Provide the [x, y] coordinate of the cell's center where the given text is located.  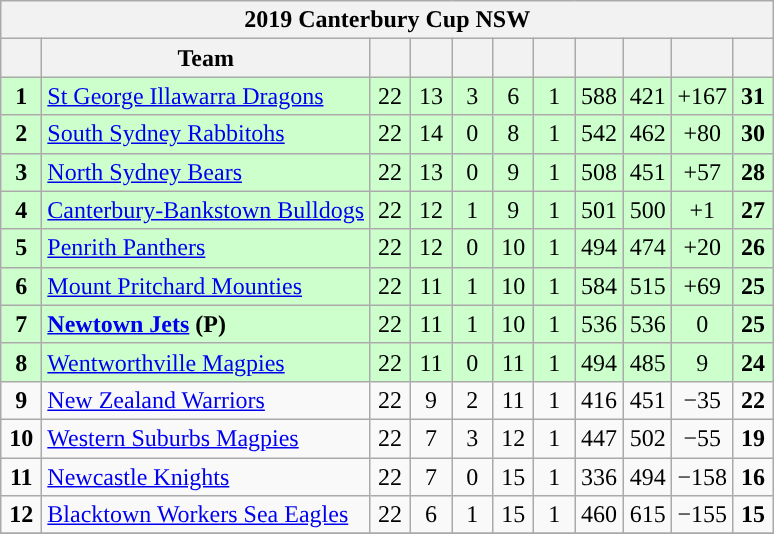
5 [22, 248]
Canterbury-Bankstown Bulldogs [206, 210]
474 [648, 248]
27 [754, 210]
Penrith Panthers [206, 248]
New Zealand Warriors [206, 400]
542 [600, 134]
South Sydney Rabbitohs [206, 134]
508 [600, 172]
30 [754, 134]
515 [648, 286]
462 [648, 134]
2019 Canterbury Cup NSW [388, 20]
502 [648, 438]
Team [206, 58]
501 [600, 210]
615 [648, 515]
+20 [702, 248]
336 [600, 477]
+57 [702, 172]
4 [22, 210]
+80 [702, 134]
Newcastle Knights [206, 477]
Mount Pritchard Mounties [206, 286]
+69 [702, 286]
500 [648, 210]
485 [648, 362]
24 [754, 362]
Blacktown Workers Sea Eagles [206, 515]
−55 [702, 438]
588 [600, 96]
Wentworthville Magpies [206, 362]
19 [754, 438]
416 [600, 400]
North Sydney Bears [206, 172]
Western Suburbs Magpies [206, 438]
+167 [702, 96]
+1 [702, 210]
28 [754, 172]
St George Illawarra Dragons [206, 96]
460 [600, 515]
14 [432, 134]
421 [648, 96]
Newtown Jets (P) [206, 324]
−35 [702, 400]
31 [754, 96]
16 [754, 477]
−158 [702, 477]
584 [600, 286]
447 [600, 438]
26 [754, 248]
−155 [702, 515]
